Return [X, Y] of the center of cell containing provided text 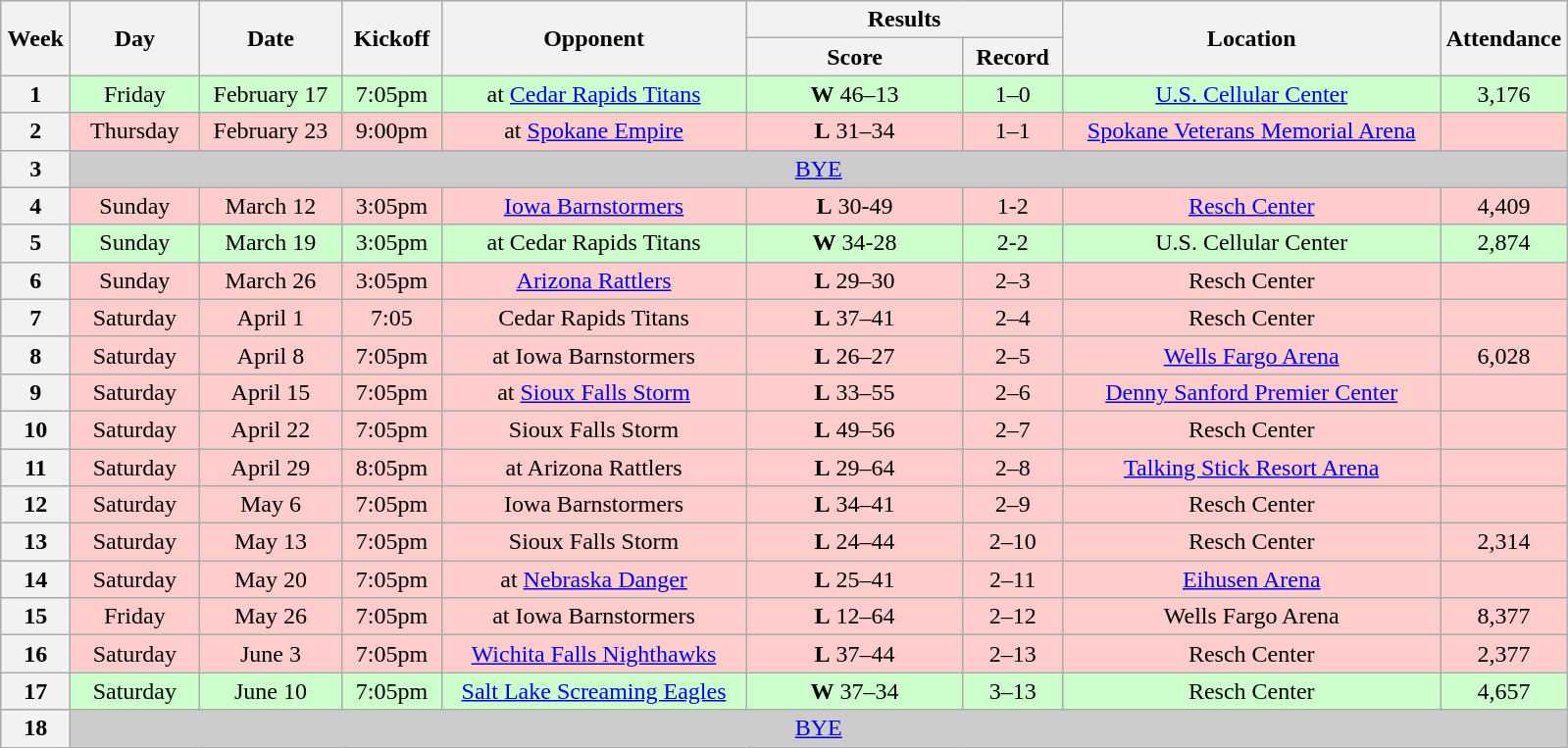
1–0 [1012, 94]
Day [135, 38]
L 30-49 [855, 206]
2–10 [1012, 542]
at Spokane Empire [594, 131]
3–13 [1012, 691]
Score [855, 57]
Kickoff [392, 38]
13 [35, 542]
3,176 [1503, 94]
Arizona Rattlers [594, 280]
7 [35, 318]
2–11 [1012, 579]
2–3 [1012, 280]
2–9 [1012, 505]
W 34-28 [855, 243]
L 24–44 [855, 542]
Opponent [594, 38]
15 [35, 617]
April 15 [271, 392]
17 [35, 691]
2–6 [1012, 392]
16 [35, 654]
7:05 [392, 318]
Talking Stick Resort Arena [1251, 468]
2–4 [1012, 318]
L 31–34 [855, 131]
14 [35, 579]
Wichita Falls Nighthawks [594, 654]
2–8 [1012, 468]
6 [35, 280]
L 37–44 [855, 654]
9 [35, 392]
May 6 [271, 505]
April 22 [271, 429]
2 [35, 131]
2,314 [1503, 542]
Attendance [1503, 38]
Spokane Veterans Memorial Arena [1251, 131]
4,409 [1503, 206]
4 [35, 206]
June 10 [271, 691]
March 19 [271, 243]
April 8 [271, 355]
at Sioux Falls Storm [594, 392]
May 13 [271, 542]
6,028 [1503, 355]
Salt Lake Screaming Eagles [594, 691]
W 37–34 [855, 691]
4,657 [1503, 691]
8 [35, 355]
at Arizona Rattlers [594, 468]
Record [1012, 57]
1 [35, 94]
Results [904, 20]
L 29–30 [855, 280]
L 37–41 [855, 318]
18 [35, 728]
June 3 [271, 654]
L 33–55 [855, 392]
10 [35, 429]
1-2 [1012, 206]
2–7 [1012, 429]
March 12 [271, 206]
2,377 [1503, 654]
L 12–64 [855, 617]
2,874 [1503, 243]
February 17 [271, 94]
9:00pm [392, 131]
8,377 [1503, 617]
May 26 [271, 617]
April 29 [271, 468]
April 1 [271, 318]
12 [35, 505]
Eihusen Arena [1251, 579]
L 34–41 [855, 505]
at Nebraska Danger [594, 579]
Thursday [135, 131]
L 26–27 [855, 355]
W 46–13 [855, 94]
1–1 [1012, 131]
L 25–41 [855, 579]
L 49–56 [855, 429]
May 20 [271, 579]
2–5 [1012, 355]
Week [35, 38]
3 [35, 169]
8:05pm [392, 468]
Date [271, 38]
11 [35, 468]
L 29–64 [855, 468]
Cedar Rapids Titans [594, 318]
2–12 [1012, 617]
March 26 [271, 280]
Location [1251, 38]
5 [35, 243]
Denny Sanford Premier Center [1251, 392]
2-2 [1012, 243]
February 23 [271, 131]
2–13 [1012, 654]
